Return the (x, y) coordinate for the center point of the cell that contains the specified text.  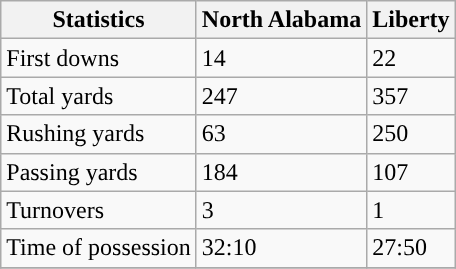
184 (281, 172)
Passing yards (99, 172)
Total yards (99, 96)
Turnovers (99, 210)
63 (281, 134)
14 (281, 58)
3 (281, 210)
22 (411, 58)
First downs (99, 58)
Liberty (411, 20)
357 (411, 96)
250 (411, 134)
32:10 (281, 248)
107 (411, 172)
North Alabama (281, 20)
27:50 (411, 248)
1 (411, 210)
Rushing yards (99, 134)
247 (281, 96)
Time of possession (99, 248)
Statistics (99, 20)
